From the cell containing the given text, extract its center point as (x, y) coordinate. 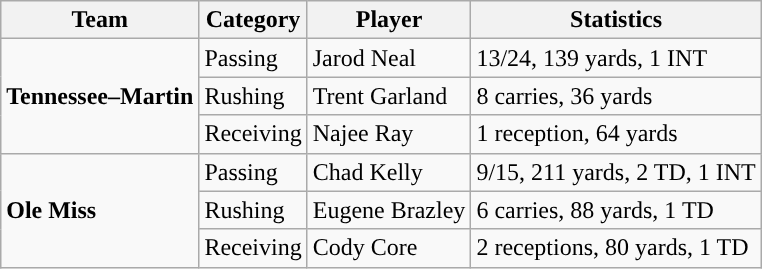
Tennessee–Martin (100, 96)
Eugene Brazley (389, 210)
Chad Kelly (389, 172)
Trent Garland (389, 96)
Statistics (616, 20)
8 carries, 36 yards (616, 96)
2 receptions, 80 yards, 1 TD (616, 248)
6 carries, 88 yards, 1 TD (616, 210)
1 reception, 64 yards (616, 134)
Category (253, 20)
Jarod Neal (389, 58)
9/15, 211 yards, 2 TD, 1 INT (616, 172)
Najee Ray (389, 134)
Ole Miss (100, 210)
Cody Core (389, 248)
Team (100, 20)
13/24, 139 yards, 1 INT (616, 58)
Player (389, 20)
